Search for the cell housing the specified text and yield its (X, Y) center coordinate. 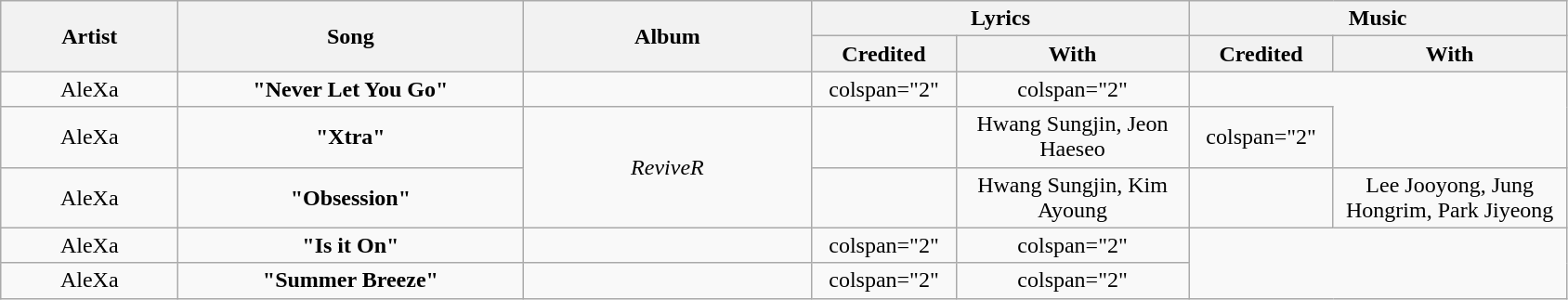
"Xtra" (351, 137)
"Never Let You Go" (351, 89)
Music (1378, 19)
"Summer Breeze" (351, 280)
"Obsession" (351, 197)
Lyrics (1000, 19)
Album (667, 36)
Hwang Sungjin, Kim Ayoung (1072, 197)
Artist (89, 36)
Lee Jooyong, Jung Hongrim, Park Jiyeong (1449, 197)
ReviveR (667, 167)
Hwang Sungjin, Jeon Haeseo (1072, 137)
"Is it On" (351, 245)
Song (351, 36)
